Detect which cell encompasses the target text, then output its [X, Y] center coordinate. 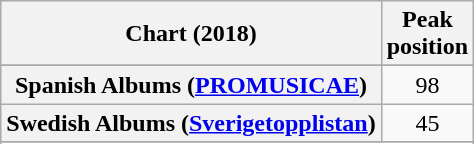
Swedish Albums (Sverigetopplistan) [191, 123]
Peak position [427, 34]
45 [427, 123]
Chart (2018) [191, 34]
Spanish Albums (PROMUSICAE) [191, 85]
98 [427, 85]
